Provide the (X, Y) coordinate of the cell's center where the given text is located.  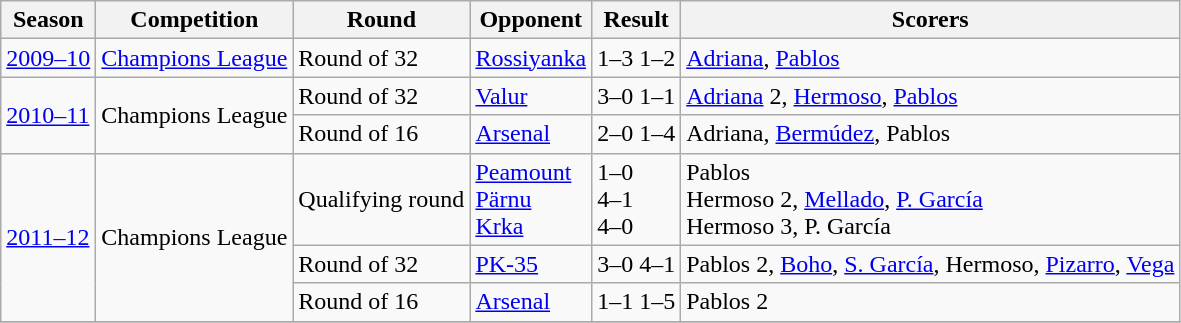
2011–12 (48, 237)
Result (636, 20)
Pablos 2 (930, 302)
2010–11 (48, 115)
Competition (194, 20)
Adriana 2, Hermoso, Pablos (930, 96)
Season (48, 20)
1–04–14–0 (636, 199)
PablosHermoso 2, Mellado, P. GarcíaHermoso 3, P. García (930, 199)
Pablos 2, Boho, S. García, Hermoso, Pizarro, Vega (930, 264)
Qualifying round (382, 199)
Adriana, Pablos (930, 58)
Adriana, Bermúdez, Pablos (930, 134)
Opponent (531, 20)
Valur (531, 96)
PK-35 (531, 264)
2009–10 (48, 58)
Peamount Pärnu Krka (531, 199)
3–0 4–1 (636, 264)
Round (382, 20)
2–0 1–4 (636, 134)
1–1 1–5 (636, 302)
Rossiyanka (531, 58)
3–0 1–1 (636, 96)
1–3 1–2 (636, 58)
Scorers (930, 20)
